Return [X, Y] of the center of cell containing provided text 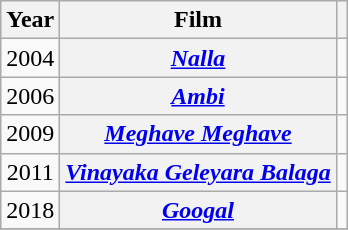
2006 [30, 96]
Film [198, 20]
Vinayaka Geleyara Balaga [198, 172]
Meghave Meghave [198, 134]
Year [30, 20]
Ambi [198, 96]
2004 [30, 58]
2009 [30, 134]
Googal [198, 210]
Nalla [198, 58]
2018 [30, 210]
2011 [30, 172]
